Determine the (x, y) coordinate at the center of the cell enclosing the given text.  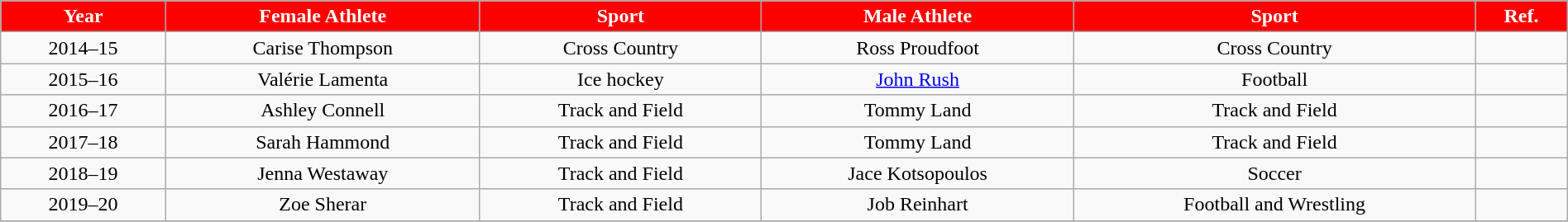
Ice hockey (620, 79)
Male Athlete (918, 17)
2019–20 (84, 205)
2014–15 (84, 48)
Ashley Connell (323, 111)
Valérie Lamenta (323, 79)
John Rush (918, 79)
2018–19 (84, 173)
Jace Kotsopoulos (918, 173)
Job Reinhart (918, 205)
Sarah Hammond (323, 142)
2016–17 (84, 111)
Female Athlete (323, 17)
2015–16 (84, 79)
2017–18 (84, 142)
Year (84, 17)
Zoe Sherar (323, 205)
Carise Thompson (323, 48)
Football and Wrestling (1274, 205)
Football (1274, 79)
Jenna Westaway (323, 173)
Ref. (1522, 17)
Soccer (1274, 173)
Ross Proudfoot (918, 48)
